Find where the given text appears and provide that cell's center as (x, y) coordinate. 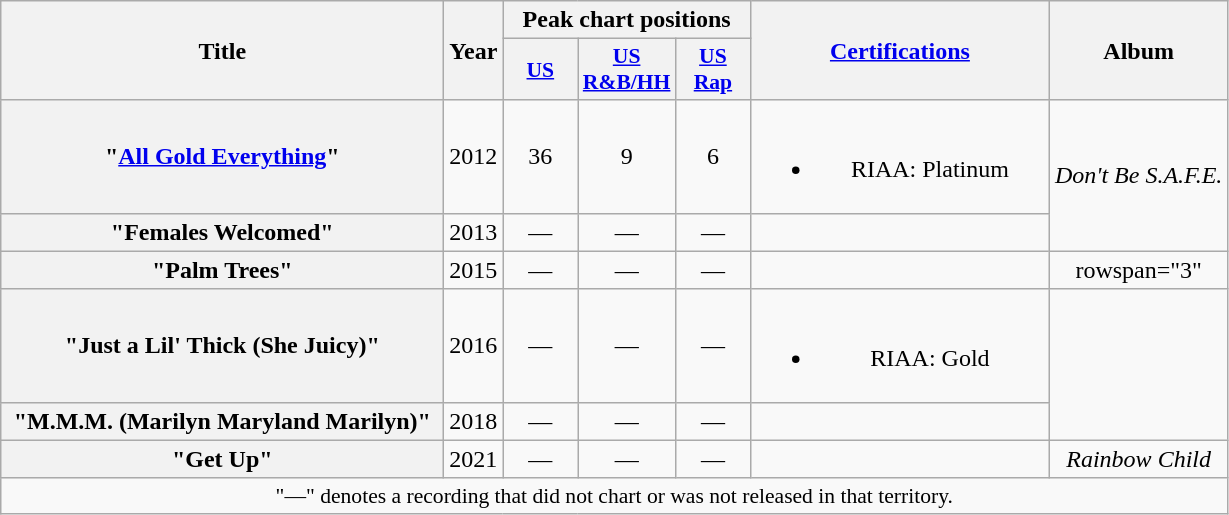
Certifications (900, 50)
Album (1138, 50)
9 (627, 156)
2016 (474, 346)
2013 (474, 232)
Peak chart positions (627, 20)
Year (474, 50)
"Get Up" (222, 459)
US (540, 70)
Don't Be S.A.F.E. (1138, 176)
"Palm Trees" (222, 270)
Title (222, 50)
rowspan="3" (1138, 270)
2012 (474, 156)
36 (540, 156)
2015 (474, 270)
"All Gold Everything" (222, 156)
Rainbow Child (1138, 459)
"Just a Lil' Thick (She Juicy)" (222, 346)
"—" denotes a recording that did not chart or was not released in that territory. (614, 496)
RIAA: Gold (900, 346)
2018 (474, 421)
US Rap (712, 70)
6 (712, 156)
"Females Welcomed" (222, 232)
USR&B/HH (627, 70)
"M.M.M. (Marilyn Maryland Marilyn)" (222, 421)
2021 (474, 459)
RIAA: Platinum (900, 156)
